Output the (X, Y) coordinate of the center of the cell containing the given text.  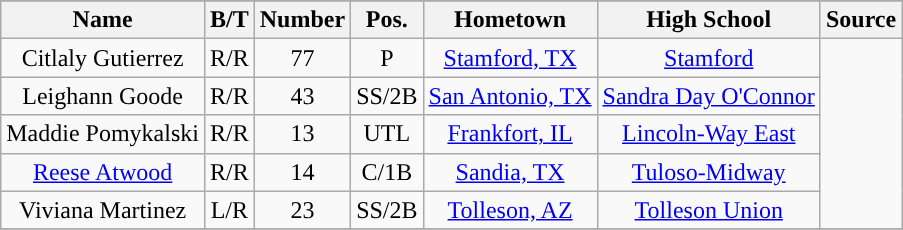
UTL (387, 134)
P (387, 58)
14 (302, 172)
Viviana Martinez (103, 210)
Pos. (387, 20)
Tolleson Union (708, 210)
Maddie Pomykalski (103, 134)
San Antonio, TX (510, 96)
Sandia, TX (510, 172)
C/1B (387, 172)
Name (103, 20)
13 (302, 134)
43 (302, 96)
23 (302, 210)
B/T (229, 20)
Hometown (510, 20)
Citlaly Gutierrez (103, 58)
L/R (229, 210)
Source (860, 20)
Stamford, TX (510, 58)
Leighann Goode (103, 96)
Tolleson, AZ (510, 210)
Frankfort, IL (510, 134)
Reese Atwood (103, 172)
77 (302, 58)
Stamford (708, 58)
High School (708, 20)
Sandra Day O'Connor (708, 96)
Lincoln-Way East (708, 134)
Number (302, 20)
Tuloso-Midway (708, 172)
